Identify which cell holds the provided text, then report its [X, Y] central coordinate. 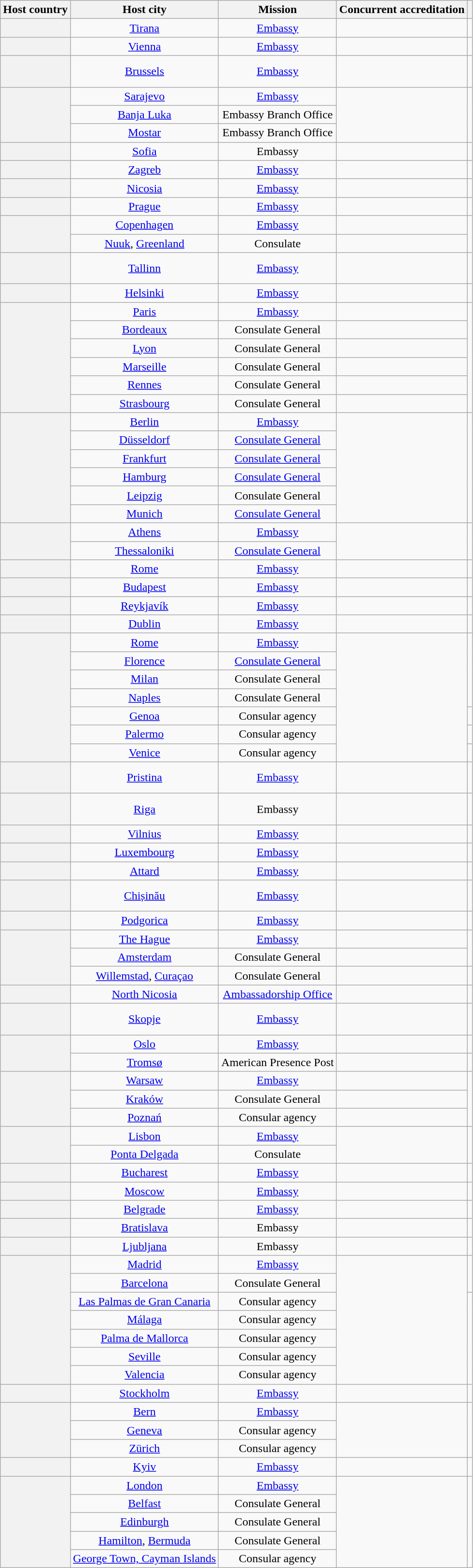
Riga [145, 809]
Lyon [145, 348]
Prague [145, 206]
Nicosia [145, 188]
Helsinki [145, 293]
Kraków [145, 1099]
Dublin [145, 624]
Ponta Delgada [145, 1154]
Moscow [145, 1191]
Vilnius [145, 834]
Bern [145, 1411]
Podgorica [145, 921]
Sarajevo [145, 96]
Berlin [145, 422]
Pristina [145, 778]
Zürich [145, 1448]
Milan [145, 679]
Geneva [145, 1430]
Marseille [145, 367]
Sofia [145, 151]
Edinburgh [145, 1522]
Strasbourg [145, 403]
Belfast [145, 1504]
London [145, 1485]
Ambassadorship Office [278, 994]
American Presence Post [278, 1062]
Banja Luka [145, 114]
Bucharest [145, 1172]
Hamilton, Bermuda [145, 1540]
Venice [145, 753]
Florence [145, 661]
Munich [145, 513]
Poznań [145, 1117]
Thessaloniki [145, 550]
Amsterdam [145, 957]
Genoa [145, 716]
Chișinău [145, 896]
Host city [145, 10]
Stockholm [145, 1393]
Attard [145, 871]
Belgrade [145, 1210]
Rennes [145, 385]
North Nicosia [145, 994]
Hamburg [145, 477]
Willemstad, Curaçao [145, 976]
Palermo [145, 734]
Ljubljana [145, 1246]
Copenhagen [145, 225]
Palma de Mallorca [145, 1338]
Düsseldorf [145, 440]
Barcelona [145, 1283]
Madrid [145, 1265]
Leipzig [145, 495]
Zagreb [145, 170]
Athens [145, 532]
Málaga [145, 1320]
Paris [145, 312]
Kyiv [145, 1467]
The Hague [145, 939]
Skopje [145, 1019]
Lisbon [145, 1136]
Vienna [145, 46]
Naples [145, 698]
Luxembourg [145, 852]
George Town, Cayman Islands [145, 1559]
Mostar [145, 133]
Las Palmas de Gran Canaria [145, 1301]
Bratislava [145, 1228]
Tallinn [145, 269]
Tirana [145, 28]
Budapest [145, 587]
Frankfurt [145, 458]
Warsaw [145, 1081]
Seville [145, 1356]
Valencia [145, 1375]
Concurrent accreditation [402, 10]
Tromsø [145, 1062]
Host country [36, 10]
Nuuk, Greenland [145, 243]
Reykjavík [145, 606]
Bordeaux [145, 330]
Oslo [145, 1044]
Mission [278, 10]
Brussels [145, 71]
